Return (X, Y) of the center of cell containing provided text 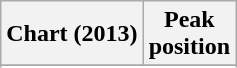
Peakposition (189, 34)
Chart (2013) (72, 34)
